Identify which cell holds the provided text, then report its (X, Y) central coordinate. 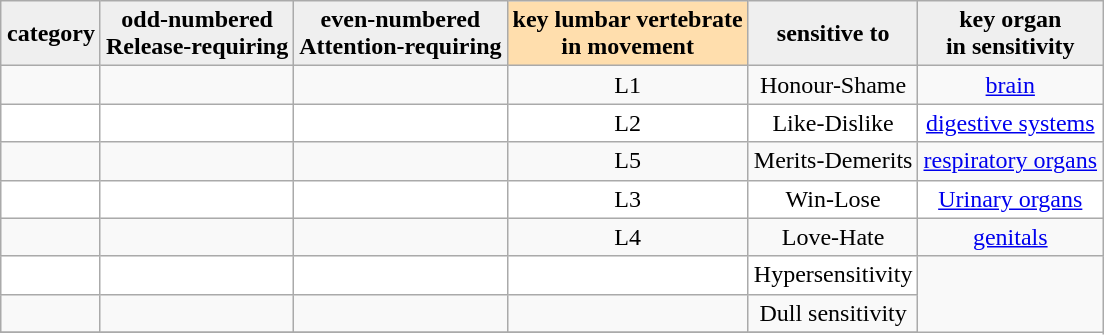
Win-Lose (833, 199)
L5 (628, 161)
L2 (628, 123)
genitals (1010, 237)
brain (1010, 85)
odd-numbered Release-requiring (196, 34)
sensitive to (833, 34)
even-numbered Attention-requiring (400, 34)
key lumbar vertebratein movement (628, 34)
L1 (628, 85)
Like-Dislike (833, 123)
L3 (628, 199)
Love-Hate (833, 237)
category (50, 34)
Merits-Demerits (833, 161)
L4 (628, 237)
Dull sensitivity (833, 313)
digestive systems (1010, 123)
key organin sensitivity (1010, 34)
respiratory organs (1010, 161)
Honour-Shame (833, 85)
Urinary organs (1010, 199)
Hypersensitivity (833, 275)
